Return the (x, y) coordinate for the center point of the cell that contains the specified text.  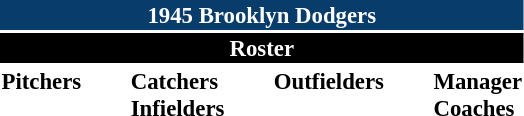
Roster (262, 48)
1945 Brooklyn Dodgers (262, 15)
